Pinpoint the cell where the given text exists, returning its (x, y) midpoint coordinate. 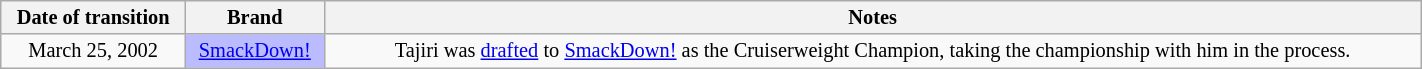
Brand (255, 17)
Tajiri was drafted to SmackDown! as the Cruiserweight Champion, taking the championship with him in the process. (872, 51)
Notes (872, 17)
Date of transition (94, 17)
March 25, 2002 (94, 51)
SmackDown! (255, 51)
